For the text-containing cell, return its midpoint in (x, y) coordinate format. 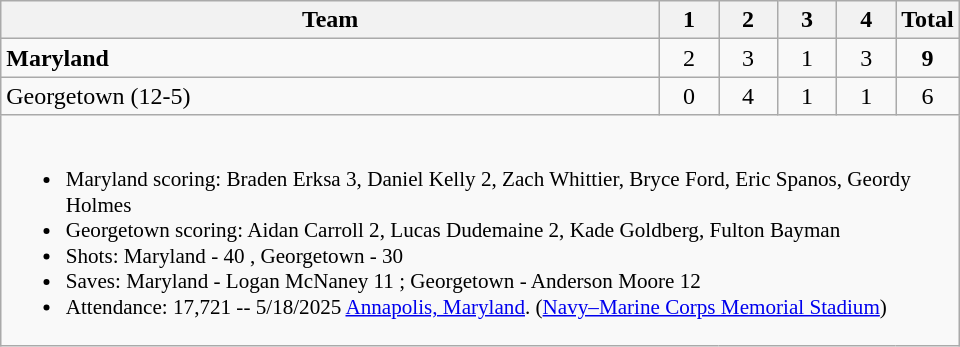
0 (688, 96)
Maryland (330, 58)
Georgetown (12-5) (330, 96)
Team (330, 20)
Total (928, 20)
6 (928, 96)
9 (928, 58)
